Search for the cell housing the specified text and yield its [X, Y] center coordinate. 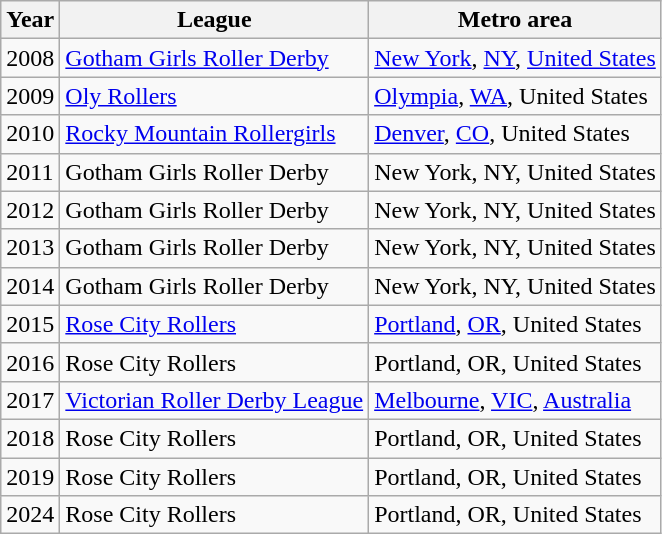
2010 [30, 134]
Metro area [516, 20]
2008 [30, 58]
Melbourne, VIC, Australia [516, 400]
2015 [30, 324]
2009 [30, 96]
2012 [30, 210]
Year [30, 20]
2014 [30, 286]
2013 [30, 248]
Olympia, WA, United States [516, 96]
2018 [30, 438]
2019 [30, 477]
League [214, 20]
2011 [30, 172]
2016 [30, 362]
2017 [30, 400]
2024 [30, 515]
Rocky Mountain Rollergirls [214, 134]
Oly Rollers [214, 96]
Denver, CO, United States [516, 134]
Victorian Roller Derby League [214, 400]
